Determine the [X, Y] coordinate at the center of the cell enclosing the given text.  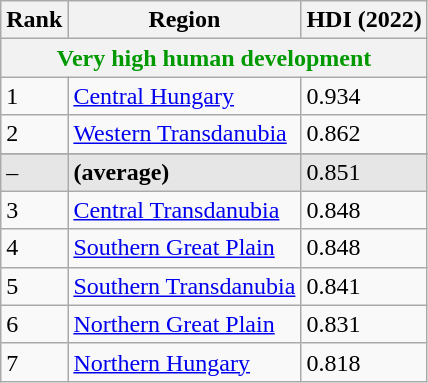
Central Hungary [184, 96]
Northern Great Plain [184, 324]
1 [34, 96]
Rank [34, 20]
0.818 [364, 362]
HDI (2022) [364, 20]
6 [34, 324]
0.841 [364, 286]
7 [34, 362]
4 [34, 248]
– [34, 172]
(average) [184, 172]
Southern Transdanubia [184, 286]
Very high human development [214, 58]
0.831 [364, 324]
Northern Hungary [184, 362]
Region [184, 20]
Western Transdanubia [184, 134]
Southern Great Plain [184, 248]
0.934 [364, 96]
Central Transdanubia [184, 210]
2 [34, 134]
5 [34, 286]
0.851 [364, 172]
0.862 [364, 134]
3 [34, 210]
